Find where the given text appears and provide that cell's center as [X, Y] coordinate. 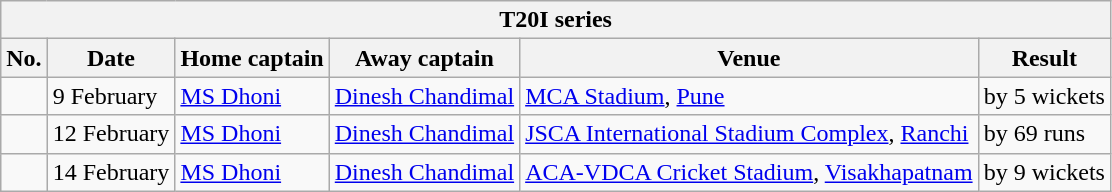
No. [24, 58]
by 69 runs [1044, 134]
12 February [111, 134]
T20I series [556, 20]
by 5 wickets [1044, 96]
MCA Stadium, Pune [749, 96]
JSCA International Stadium Complex, Ranchi [749, 134]
Date [111, 58]
Home captain [252, 58]
9 February [111, 96]
Away captain [424, 58]
Venue [749, 58]
by 9 wickets [1044, 172]
ACA-VDCA Cricket Stadium, Visakhapatnam [749, 172]
14 February [111, 172]
Result [1044, 58]
